Provide the (x, y) coordinate of the cell's center where the given text is located.  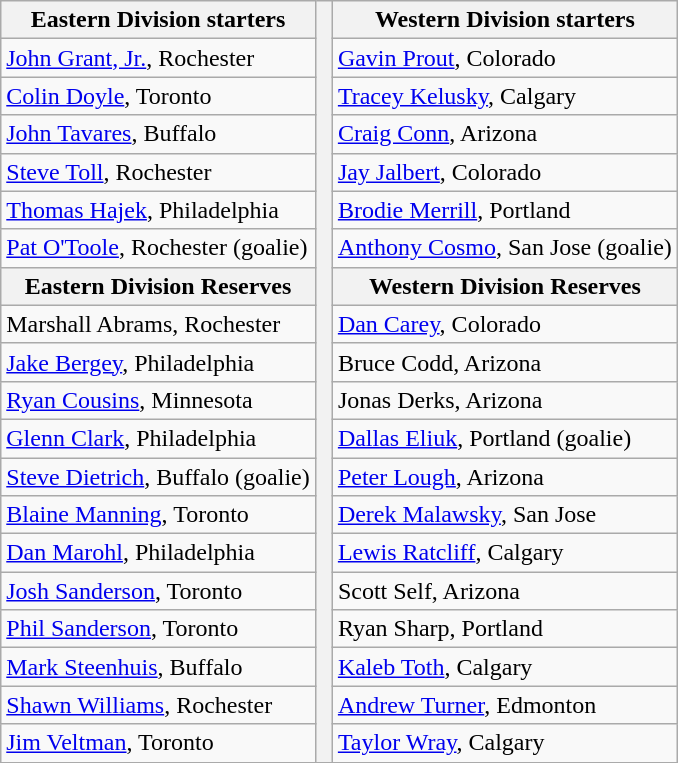
Tracey Kelusky, Calgary (504, 96)
Derek Malawsky, San Jose (504, 515)
Andrew Turner, Edmonton (504, 705)
Jim Veltman, Toronto (158, 743)
Ryan Cousins, Minnesota (158, 400)
Jonas Derks, Arizona (504, 400)
Dan Marohl, Philadelphia (158, 553)
Brodie Merrill, Portland (504, 210)
John Grant, Jr., Rochester (158, 58)
Dan Carey, Colorado (504, 324)
Gavin Prout, Colorado (504, 58)
Mark Steenhuis, Buffalo (158, 667)
Kaleb Toth, Calgary (504, 667)
Anthony Cosmo, San Jose (goalie) (504, 248)
Eastern Division starters (158, 20)
Jay Jalbert, Colorado (504, 172)
Shawn Williams, Rochester (158, 705)
Scott Self, Arizona (504, 591)
Western Division starters (504, 20)
Taylor Wray, Calgary (504, 743)
Craig Conn, Arizona (504, 134)
Eastern Division Reserves (158, 286)
Josh Sanderson, Toronto (158, 591)
Colin Doyle, Toronto (158, 96)
Bruce Codd, Arizona (504, 362)
Jake Bergey, Philadelphia (158, 362)
Glenn Clark, Philadelphia (158, 438)
Marshall Abrams, Rochester (158, 324)
Lewis Ratcliff, Calgary (504, 553)
Ryan Sharp, Portland (504, 629)
Thomas Hajek, Philadelphia (158, 210)
Steve Toll, Rochester (158, 172)
John Tavares, Buffalo (158, 134)
Steve Dietrich, Buffalo (goalie) (158, 477)
Dallas Eliuk, Portland (goalie) (504, 438)
Phil Sanderson, Toronto (158, 629)
Peter Lough, Arizona (504, 477)
Western Division Reserves (504, 286)
Pat O'Toole, Rochester (goalie) (158, 248)
Blaine Manning, Toronto (158, 515)
